Return [x, y] of the center of cell containing provided text 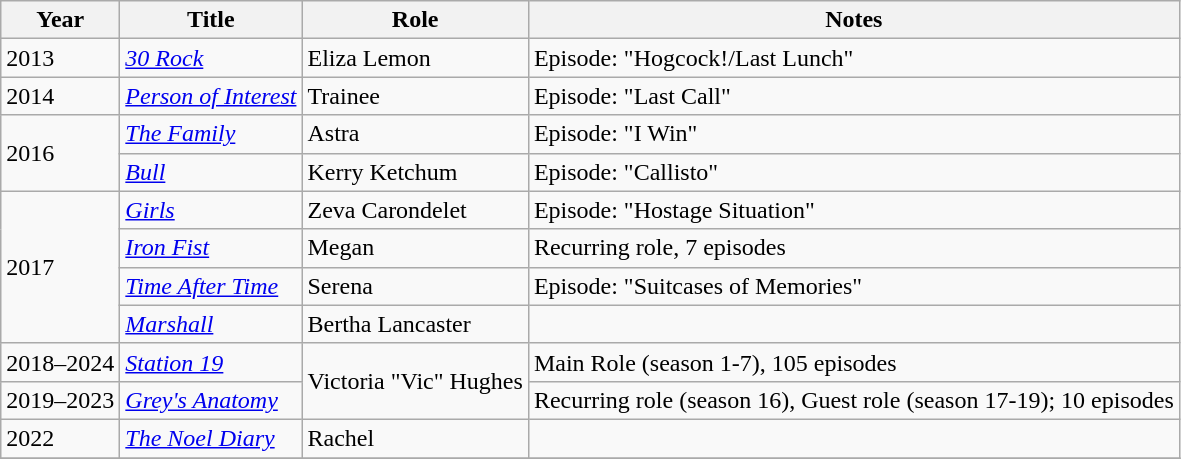
Trainee [415, 96]
Kerry Ketchum [415, 172]
Astra [415, 134]
Bull [211, 172]
Zeva Carondelet [415, 210]
Notes [854, 20]
Person of Interest [211, 96]
Marshall [211, 324]
2019–2023 [60, 400]
The Family [211, 134]
Episode: "Hostage Situation" [854, 210]
2013 [60, 58]
Recurring role (season 16), Guest role (season 17-19); 10 episodes [854, 400]
Victoria "Vic" Hughes [415, 381]
Iron Fist [211, 248]
Bertha Lancaster [415, 324]
Rachel [415, 438]
Episode: "Suitcases of Memories" [854, 286]
Episode: "I Win" [854, 134]
Year [60, 20]
Grey's Anatomy [211, 400]
Episode: "Hogcock!/Last Lunch" [854, 58]
Megan [415, 248]
2017 [60, 267]
2018–2024 [60, 362]
2022 [60, 438]
Episode: "Last Call" [854, 96]
Episode: "Callisto" [854, 172]
Recurring role, 7 episodes [854, 248]
2014 [60, 96]
Station 19 [211, 362]
Main Role (season 1-7), 105 episodes [854, 362]
Role [415, 20]
Time After Time [211, 286]
Eliza Lemon [415, 58]
The Noel Diary [211, 438]
30 Rock [211, 58]
Serena [415, 286]
2016 [60, 153]
Girls [211, 210]
Title [211, 20]
